From the cell containing the given text, extract its center point as [X, Y] coordinate. 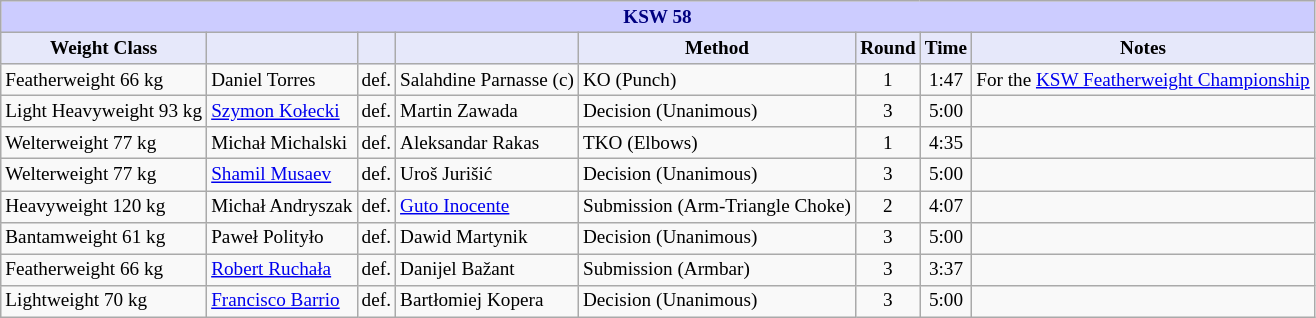
Daniel Torres [282, 80]
Michał Andryszak [282, 206]
Salahdine Parnasse (c) [488, 80]
KSW 58 [658, 17]
Francisco Barrio [282, 301]
Martin Zawada [488, 111]
KO (Punch) [716, 80]
Heavyweight 120 kg [104, 206]
Uroš Jurišić [488, 175]
Szymon Kołecki [282, 111]
Bantamweight 61 kg [104, 238]
Michał Michalski [282, 143]
For the KSW Featherweight Championship [1144, 80]
3:37 [946, 270]
Dawid Martynik [488, 238]
Submission (Armbar) [716, 270]
Paweł Polityło [282, 238]
Shamil Musaev [282, 175]
1:47 [946, 80]
4:07 [946, 206]
Light Heavyweight 93 kg [104, 111]
Danijel Bažant [488, 270]
Method [716, 48]
Submission (Arm-Triangle Choke) [716, 206]
Guto Inocente [488, 206]
2 [888, 206]
Time [946, 48]
Aleksandar Rakas [488, 143]
Weight Class [104, 48]
Lightweight 70 kg [104, 301]
Robert Ruchała [282, 270]
Round [888, 48]
TKO (Elbows) [716, 143]
Bartłomiej Kopera [488, 301]
Notes [1144, 48]
4:35 [946, 143]
